Provide the (X, Y) coordinate of the cell's center where the given text is located.  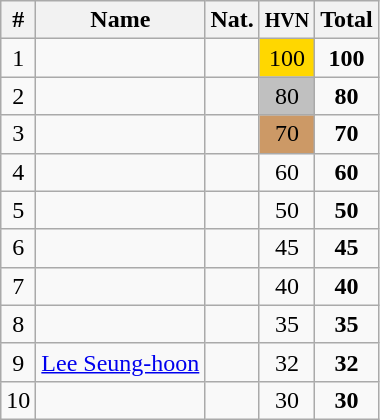
Name (120, 20)
2 (18, 96)
7 (18, 286)
10 (18, 400)
Lee Seung-hoon (120, 362)
3 (18, 134)
5 (18, 210)
HVN (287, 20)
Nat. (232, 20)
8 (18, 324)
6 (18, 248)
9 (18, 362)
4 (18, 172)
# (18, 20)
1 (18, 58)
Total (347, 20)
